Pinpoint the cell where the given text exists, returning its (X, Y) midpoint coordinate. 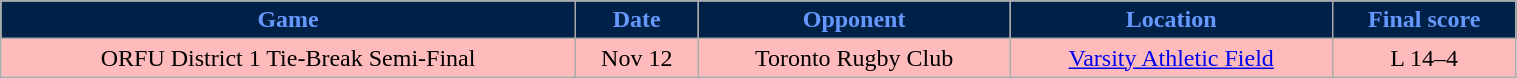
Nov 12 (636, 58)
L 14–4 (1424, 58)
Location (1171, 20)
ORFU District 1 Tie-Break Semi-Final (288, 58)
Varsity Athletic Field (1171, 58)
Game (288, 20)
Final score (1424, 20)
Toronto Rugby Club (854, 58)
Date (636, 20)
Opponent (854, 20)
